From the cell containing the given text, extract its center point as [x, y] coordinate. 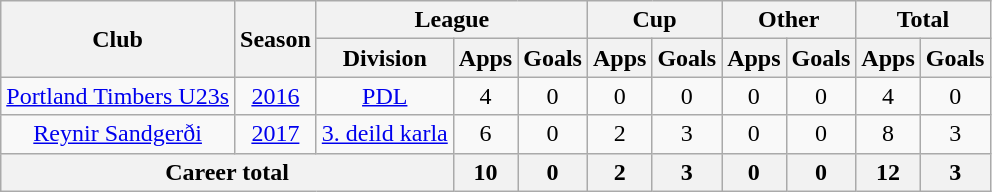
Total [923, 20]
League [452, 20]
3. deild karla [384, 134]
Portland Timbers U23s [118, 96]
PDL [384, 96]
Club [118, 39]
2016 [276, 96]
Season [276, 39]
Career total [228, 172]
2017 [276, 134]
Other [789, 20]
6 [485, 134]
Division [384, 58]
10 [485, 172]
12 [888, 172]
8 [888, 134]
Reynir Sandgerði [118, 134]
Cup [654, 20]
